For the text-containing cell, return its midpoint in (X, Y) coordinate format. 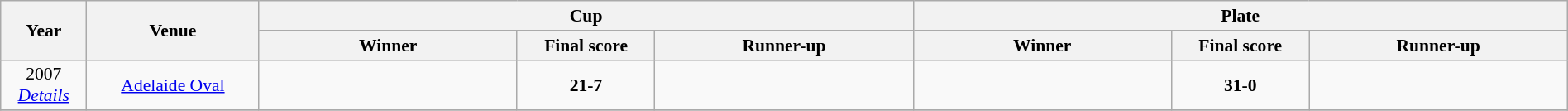
2007 Details (44, 84)
Year (44, 30)
Adelaide Oval (173, 84)
Cup (586, 16)
Venue (173, 30)
Plate (1241, 16)
21-7 (586, 84)
31-0 (1241, 84)
